Output the (x, y) coordinate of the center of the cell containing the given text.  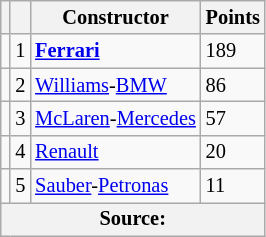
189 (233, 51)
3 (20, 118)
1 (20, 51)
11 (233, 186)
Ferrari (115, 51)
Williams-BMW (115, 85)
20 (233, 152)
Points (233, 17)
Constructor (115, 17)
2 (20, 85)
Renault (115, 152)
5 (20, 186)
Sauber-Petronas (115, 186)
McLaren-Mercedes (115, 118)
4 (20, 152)
86 (233, 85)
57 (233, 118)
Source: (133, 219)
